Identify which cell holds the provided text, then report its (x, y) central coordinate. 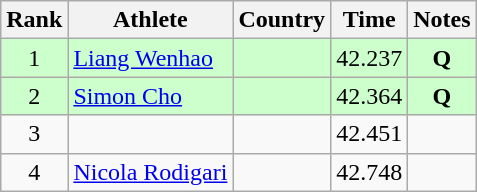
4 (34, 172)
3 (34, 134)
Country (282, 20)
Nicola Rodigari (150, 172)
1 (34, 58)
Simon Cho (150, 96)
Time (370, 20)
Liang Wenhao (150, 58)
42.364 (370, 96)
2 (34, 96)
42.748 (370, 172)
Rank (34, 20)
42.237 (370, 58)
Notes (442, 20)
42.451 (370, 134)
Athlete (150, 20)
